Scan for the cell matching the given text and deliver its (X, Y) coordinate at center. 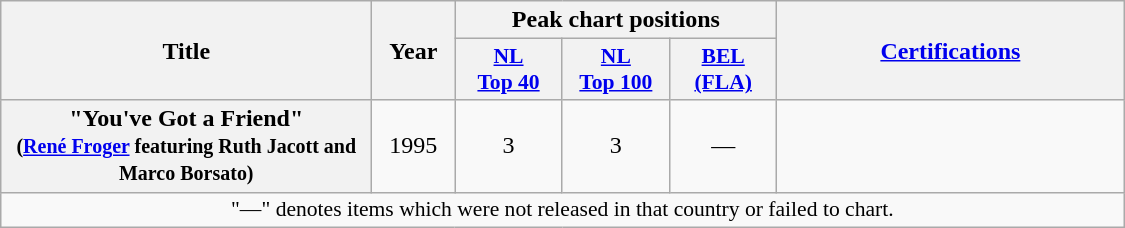
"You've Got a Friend"(René Froger featuring Ruth Jacott and Marco Borsato) (186, 146)
NLTop 40 (508, 70)
1995 (414, 146)
— (724, 146)
"—" denotes items which were not released in that country or failed to chart. (562, 210)
Certifications (950, 50)
Title (186, 50)
NLTop 100 (616, 70)
BEL(FLA) (724, 70)
Year (414, 50)
Peak chart positions (616, 20)
